Scan for the cell matching the given text and deliver its [x, y] coordinate at center. 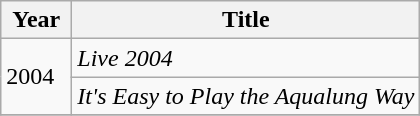
Live 2004 [246, 58]
It's Easy to Play the Aqualung Way [246, 96]
Year [36, 20]
Title [246, 20]
2004 [36, 77]
